Search for the cell housing the specified text and yield its (x, y) center coordinate. 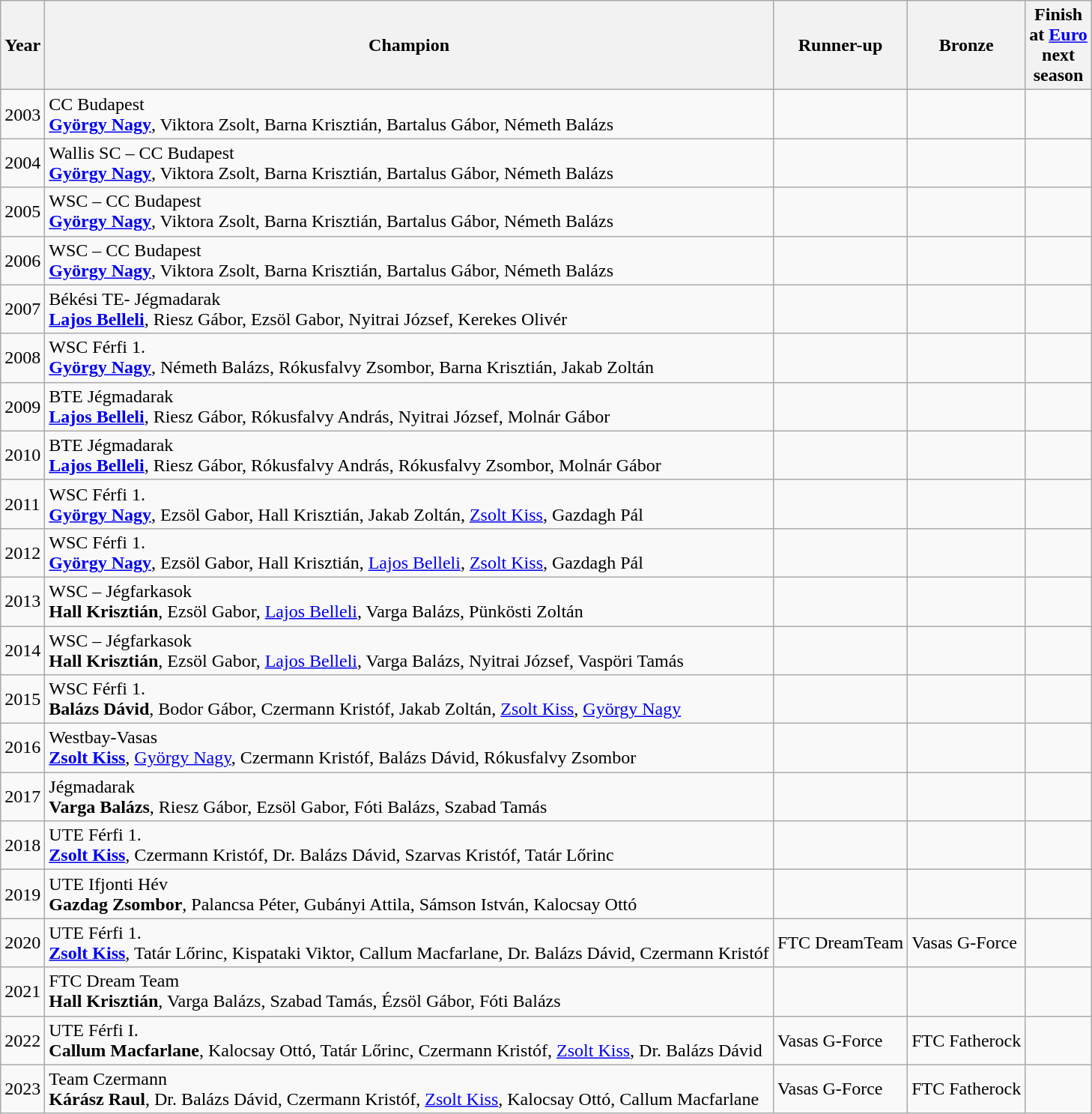
Bronze (966, 45)
2006 (22, 261)
WSC Férfi 1.Balázs Dávid, Bodor Gábor, Czermann Kristóf, Jakab Zoltán, Zsolt Kiss, György Nagy (409, 700)
WSC Férfi 1.György Nagy, Ezsöl Gabor, Hall Krisztián, Jakab Zoltán, Zsolt Kiss, Gazdagh Pál (409, 503)
UTE Férfi 1.Zsolt Kiss, Czermann Kristóf, Dr. Balázs Dávid, Szarvas Kristóf, Tatár Lőrinc (409, 845)
2009 (22, 406)
CC BudapestGyörgy Nagy, Viktora Zsolt, Barna Krisztián, Bartalus Gábor, Németh Balázs (409, 114)
WSC Férfi 1.György Nagy, Németh Balázs, Rókusfalvy Zsombor, Barna Krisztián, Jakab Zoltán (409, 358)
2010 (22, 455)
Wallis SC – CC BudapestGyörgy Nagy, Viktora Zsolt, Barna Krisztián, Bartalus Gábor, Németh Balázs (409, 163)
WSC – JégfarkasokHall Krisztián, Ezsöl Gabor, Lajos Belleli, Varga Balázs, Pünkösti Zoltán (409, 601)
2005 (22, 211)
Year (22, 45)
UTE Ifjonti HévGazdag Zsombor, Palancsa Péter, Gubányi Attila, Sámson István, Kalocsay Ottó (409, 894)
WSC Férfi 1.György Nagy, Ezsöl Gabor, Hall Krisztián, Lajos Belleli, Zsolt Kiss, Gazdagh Pál (409, 553)
2023 (22, 1089)
2020 (22, 942)
Békési TE- JégmadarakLajos Belleli, Riesz Gábor, Ezsöl Gabor, Nyitrai József, Kerekes Olivér (409, 309)
2019 (22, 894)
WSC – JégfarkasokHall Krisztián, Ezsöl Gabor, Lajos Belleli, Varga Balázs, Nyitrai József, Vaspöri Tamás (409, 650)
FTC Dream TeamHall Krisztián, Varga Balázs, Szabad Tamás, Ézsöl Gábor, Fóti Balázs (409, 992)
2016 (22, 748)
2014 (22, 650)
BTE JégmadarakLajos Belleli, Riesz Gábor, Rókusfalvy András, Nyitrai József, Molnár Gábor (409, 406)
2018 (22, 845)
2011 (22, 503)
2013 (22, 601)
UTE Férfi 1.Zsolt Kiss, Tatár Lőrinc, Kispataki Viktor, Callum Macfarlane, Dr. Balázs Dávid, Czermann Kristóf (409, 942)
2021 (22, 992)
FTC DreamTeam (840, 942)
2008 (22, 358)
BTE JégmadarakLajos Belleli, Riesz Gábor, Rókusfalvy András, Rókusfalvy Zsombor, Molnár Gábor (409, 455)
2004 (22, 163)
2022 (22, 1040)
UTE Férfi I.Callum Macfarlane, Kalocsay Ottó, Tatár Lőrinc, Czermann Kristóf, Zsolt Kiss, Dr. Balázs Dávid (409, 1040)
2007 (22, 309)
JégmadarakVarga Balázs, Riesz Gábor, Ezsöl Gabor, Fóti Balázs, Szabad Tamás (409, 797)
Westbay-VasasZsolt Kiss, György Nagy, Czermann Kristóf, Balázs Dávid, Rókusfalvy Zsombor (409, 748)
Runner-up (840, 45)
2012 (22, 553)
2017 (22, 797)
2003 (22, 114)
Finishat Euronextseason (1059, 45)
Team CzermannKárász Raul, Dr. Balázs Dávid, Czermann Kristóf, Zsolt Kiss, Kalocsay Ottó, Callum Macfarlane (409, 1089)
Champion (409, 45)
2015 (22, 700)
